For the text-containing cell, return its midpoint in [x, y] coordinate format. 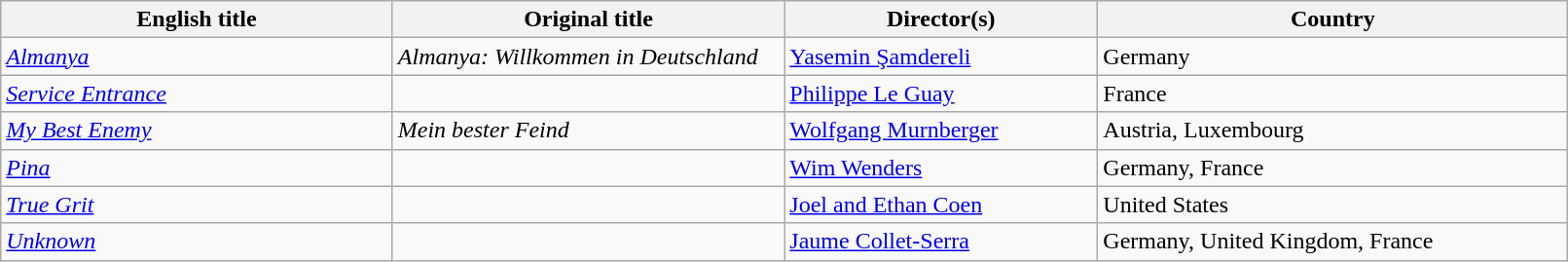
Almanya: Willkommen in Deutschland [588, 56]
Country [1333, 19]
France [1333, 94]
Germany, France [1333, 168]
Mein bester Feind [588, 131]
My Best Enemy [197, 131]
Germany [1333, 56]
Original title [588, 19]
Director(s) [941, 19]
Wolfgang Murnberger [941, 131]
Almanya [197, 56]
United States [1333, 205]
Austria, Luxembourg [1333, 131]
English title [197, 19]
Philippe Le Guay [941, 94]
Pina [197, 168]
Joel and Ethan Coen [941, 205]
Service Entrance [197, 94]
Germany, United Kingdom, France [1333, 242]
Wim Wenders [941, 168]
Yasemin Şamdereli [941, 56]
True Grit [197, 205]
Jaume Collet-Serra [941, 242]
Unknown [197, 242]
